Search for the cell housing the specified text and yield its (x, y) center coordinate. 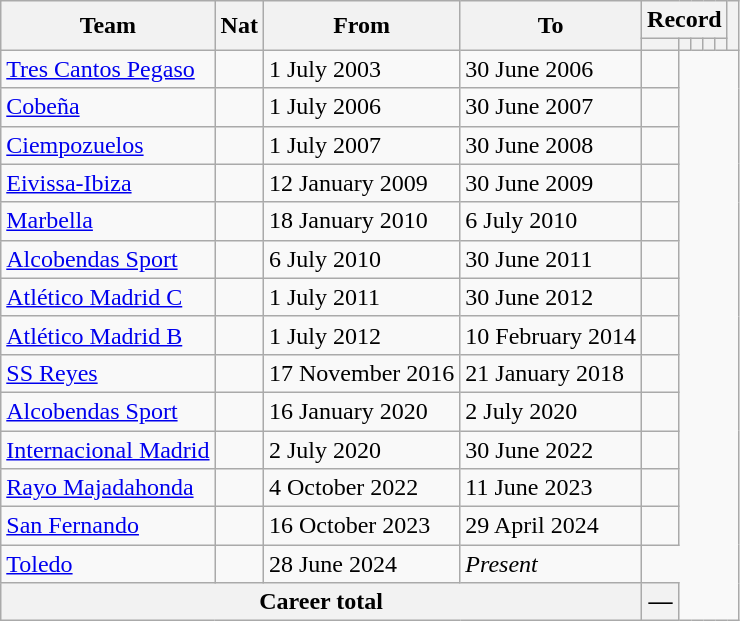
Career total (322, 602)
From (361, 26)
12 January 2009 (361, 183)
11 June 2023 (551, 488)
17 November 2016 (361, 373)
Rayo Majadahonda (108, 488)
Present (551, 564)
Internacional Madrid (108, 449)
30 June 2006 (551, 69)
SS Reyes (108, 373)
1 July 2006 (361, 107)
30 June 2007 (551, 107)
18 January 2010 (361, 221)
Toledo (108, 564)
Atlético Madrid C (108, 297)
1 July 2012 (361, 335)
10 February 2014 (551, 335)
To (551, 26)
San Fernando (108, 526)
30 June 2011 (551, 259)
29 April 2024 (551, 526)
21 January 2018 (551, 373)
Team (108, 26)
Ciempozuelos (108, 145)
16 October 2023 (361, 526)
Nat (239, 26)
4 October 2022 (361, 488)
1 July 2003 (361, 69)
1 July 2007 (361, 145)
30 June 2022 (551, 449)
28 June 2024 (361, 564)
Atlético Madrid B (108, 335)
Marbella (108, 221)
30 June 2009 (551, 183)
Tres Cantos Pegaso (108, 69)
Record (685, 20)
1 July 2011 (361, 297)
Cobeña (108, 107)
16 January 2020 (361, 411)
30 June 2012 (551, 297)
30 June 2008 (551, 145)
Eivissa-Ibiza (108, 183)
— (661, 602)
